From the cell containing the given text, extract its center point as (X, Y) coordinate. 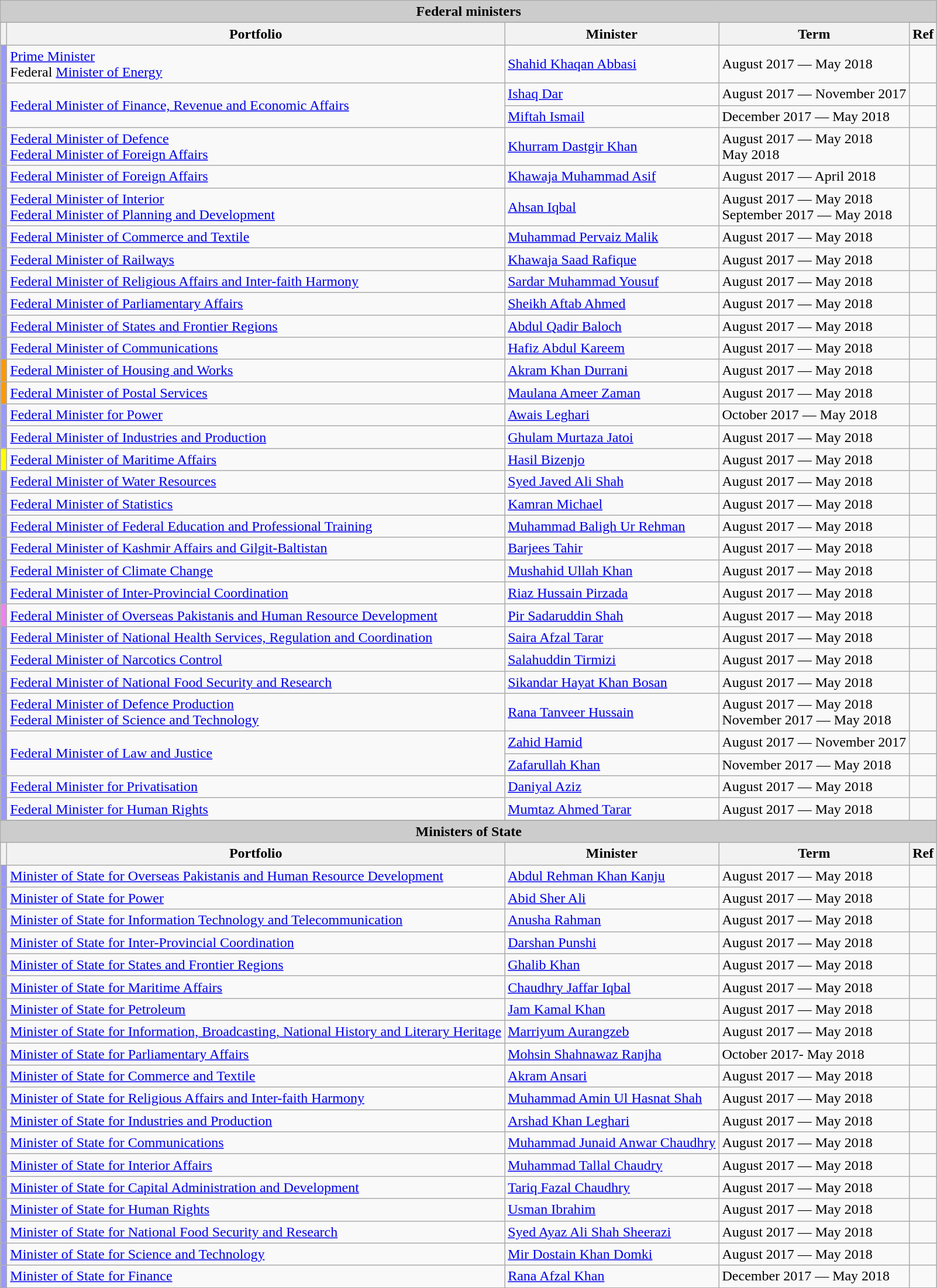
Muhammad Amin Ul Hasnat Shah (612, 1099)
Zafarullah Khan (612, 765)
August 2017 — May 2018May 2018 (814, 146)
Minister of State for Human Rights (256, 1210)
Chaudhry Jaffar Iqbal (612, 987)
Muhammad Junaid Anwar Chaudhry (612, 1143)
Abdul Rehman Khan Kanju (612, 876)
Riaz Hussain Pirzada (612, 593)
Abdul Qadir Baloch (612, 326)
Daniyal Aziz (612, 787)
Federal Minister of Maritime Affairs (256, 460)
Minister of State for Parliamentary Affairs (256, 1054)
Minister of State for Information Technology and Telecommunication (256, 920)
Federal Minister of Overseas Pakistanis and Human Resource Development (256, 615)
Mushahid Ullah Khan (612, 571)
Barjees Tahir (612, 548)
Federal Minister of Commerce and Textile (256, 237)
Sardar Muhammad Yousuf (612, 281)
Federal Minister of Climate Change (256, 571)
Anusha Rahman (612, 920)
Federal Minister of Parliamentary Affairs (256, 303)
Minister of State for Capital Administration and Development (256, 1187)
Akram Ansari (612, 1076)
Minister of State for Inter-Provincial Coordination (256, 942)
Hafiz Abdul Kareem (612, 348)
August 2017 — April 2018 (814, 177)
Federal Minister of Housing and Works (256, 371)
Federal Minister of DefenceFederal Minister of Foreign Affairs (256, 146)
Khurram Dastgir Khan (612, 146)
Federal Minister of Statistics (256, 504)
Rana Afzal Khan (612, 1276)
Pir Sadaruddin Shah (612, 615)
Sheikh Aftab Ahmed (612, 303)
Federal Minister of National Food Security and Research (256, 682)
Abid Sher Ali (612, 898)
Darshan Punshi (612, 942)
November 2017 — May 2018 (814, 765)
Minister of State for Power (256, 898)
Syed Ayaz Ali Shah Sheerazi (612, 1232)
Maulana Ameer Zaman (612, 393)
Zahid Hamid (612, 743)
Federal Minister of States and Frontier Regions (256, 326)
Rana Tanveer Hussain (612, 712)
Miftah Ismail (612, 116)
Federal Minister for Privatisation (256, 787)
Minister of State for Science and Technology (256, 1254)
Marriyum Aurangzeb (612, 1031)
Muhammad Tallal Chaudry (612, 1165)
Mumtaz Ahmed Tarar (612, 809)
Federal Minister of Interior Federal Minister of Planning and Development (256, 207)
Arshad Khan Leghari (612, 1121)
Federal ministers (469, 12)
Jam Kamal Khan (612, 1009)
Federal Minister of Kashmir Affairs and Gilgit-Baltistan (256, 548)
Minister of State for States and Frontier Regions (256, 965)
Ghalib Khan (612, 965)
Saira Afzal Tarar (612, 637)
Federal Minister of Federal Education and Professional Training (256, 526)
Muhammad Pervaiz Malik (612, 237)
Federal Minister of Finance, Revenue and Economic Affairs (256, 105)
Minister of State for Petroleum (256, 1009)
Muhammad Baligh Ur Rehman (612, 526)
Federal Minister of Inter-Provincial Coordination (256, 593)
Minister of State for Industries and Production (256, 1121)
Salahuddin Tirmizi (612, 659)
Minister of State for Commerce and Textile (256, 1076)
Tariq Fazal Chaudhry (612, 1187)
Usman Ibrahim (612, 1210)
Akram Khan Durrani (612, 371)
Federal Minister of Religious Affairs and Inter-faith Harmony (256, 281)
Federal Minister of Railways (256, 259)
Minister of State for Finance (256, 1276)
Prime MinisterFederal Minister of Energy (256, 64)
Kamran Michael (612, 504)
Federal Minister of Water Resources (256, 482)
Shahid Khaqan Abbasi (612, 64)
Federal Minister of Postal Services (256, 393)
Syed Javed Ali Shah (612, 482)
Hasil Bizenjo (612, 460)
Federal Minister for Power (256, 415)
Minister of State for Overseas Pakistanis and Human Resource Development (256, 876)
Ahsan Iqbal (612, 207)
Federal Minister for Human Rights (256, 809)
October 2017- May 2018 (814, 1054)
Sikandar Hayat Khan Bosan (612, 682)
Ghulam Murtaza Jatoi (612, 437)
Mohsin Shahnawaz Ranjha (612, 1054)
Federal Minister of Defence Production Federal Minister of Science and Technology (256, 712)
Awais Leghari (612, 415)
Ishaq Dar (612, 94)
Federal Minister of Industries and Production (256, 437)
Khawaja Saad Rafique (612, 259)
Ministers of State (469, 831)
Mir Dostain Khan Domki (612, 1254)
Minister of State for Religious Affairs and Inter-faith Harmony (256, 1099)
Minister of State for Interior Affairs (256, 1165)
Minister of State for Communications (256, 1143)
Federal Minister of Narcotics Control (256, 659)
Federal Minister of Communications (256, 348)
Federal Minister of Foreign Affairs (256, 177)
Federal Minister of Law and Justice (256, 754)
August 2017 — May 2018 September 2017 — May 2018 (814, 207)
Khawaja Muhammad Asif (612, 177)
Minister of State for Maritime Affairs (256, 987)
Federal Minister of National Health Services, Regulation and Coordination (256, 637)
August 2017 — May 2018 November 2017 — May 2018 (814, 712)
October 2017 — May 2018 (814, 415)
Minister of State for National Food Security and Research (256, 1232)
Minister of State for Information, Broadcasting, National History and Literary Heritage (256, 1031)
